Search for the cell housing the specified text and yield its [X, Y] center coordinate. 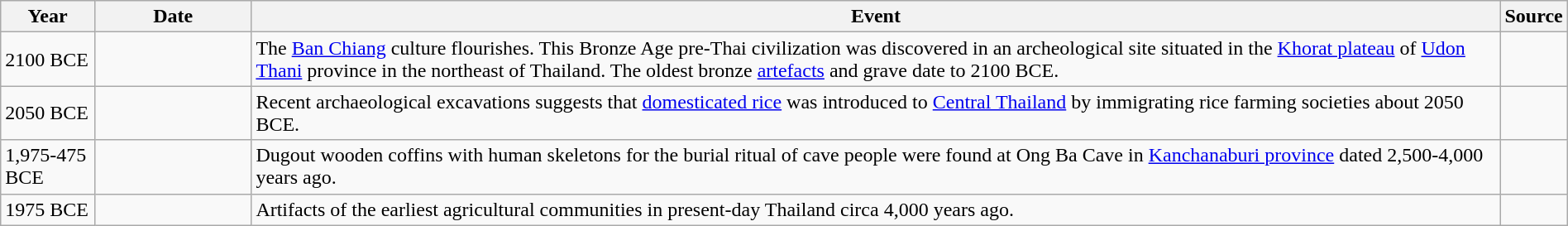
Artifacts of the earliest agricultural communities in present-day Thailand circa 4,000 years ago. [876, 209]
Source [1533, 17]
1975 BCE [48, 209]
Date [172, 17]
2050 BCE [48, 113]
Event [876, 17]
Year [48, 17]
2100 BCE [48, 60]
1,975-475 BCE [48, 167]
